Search for the cell housing the specified text and yield its [x, y] center coordinate. 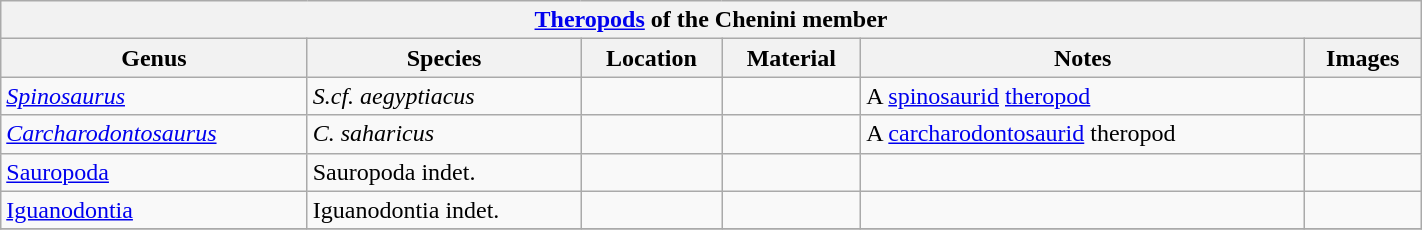
Species [444, 58]
Sauropoda indet. [444, 172]
Sauropoda [154, 172]
A spinosaurid theropod [1083, 96]
Iguanodontia [154, 210]
Notes [1083, 58]
Location [652, 58]
S.cf. aegyptiacus [444, 96]
Spinosaurus [154, 96]
Theropods of the Chenini member [711, 20]
Material [792, 58]
Carcharodontosaurus [154, 134]
Genus [154, 58]
Iguanodontia indet. [444, 210]
C. saharicus [444, 134]
Images [1362, 58]
A carcharodontosaurid theropod [1083, 134]
